Search for the cell housing the specified text and yield its (X, Y) center coordinate. 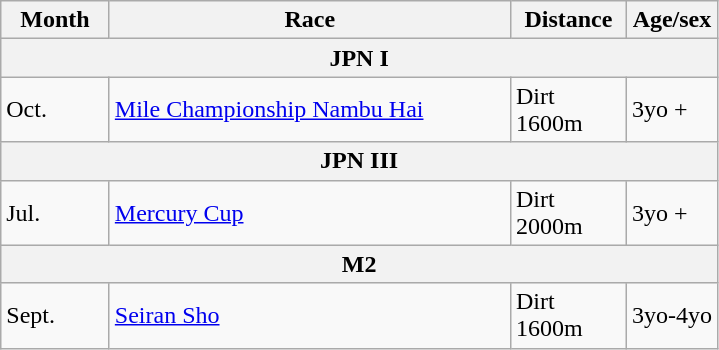
Jul. (56, 212)
Sept. (56, 316)
Month (56, 20)
Race (310, 20)
Mile Championship Nambu Hai (310, 110)
Age/sex (672, 20)
Dirt 2000m (568, 212)
Seiran Sho (310, 316)
Oct. (56, 110)
JPN I (360, 58)
JPN III (360, 161)
Distance (568, 20)
3yo-4yo (672, 316)
Mercury Cup (310, 212)
M2 (360, 264)
